Search for the cell housing the specified text and yield its (X, Y) center coordinate. 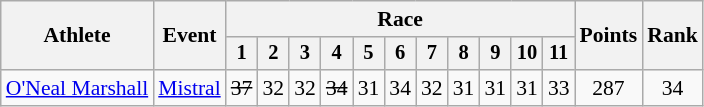
11 (559, 54)
Points (609, 36)
Race (400, 19)
8 (464, 54)
37 (242, 88)
Event (189, 36)
3 (305, 54)
Rank (672, 36)
Athlete (77, 36)
4 (337, 54)
33 (559, 88)
9 (495, 54)
O'Neal Marshall (77, 88)
5 (369, 54)
2 (273, 54)
1 (242, 54)
6 (400, 54)
10 (527, 54)
7 (432, 54)
Mistral (189, 88)
287 (609, 88)
